Pinpoint the cell where the given text exists, returning its (x, y) midpoint coordinate. 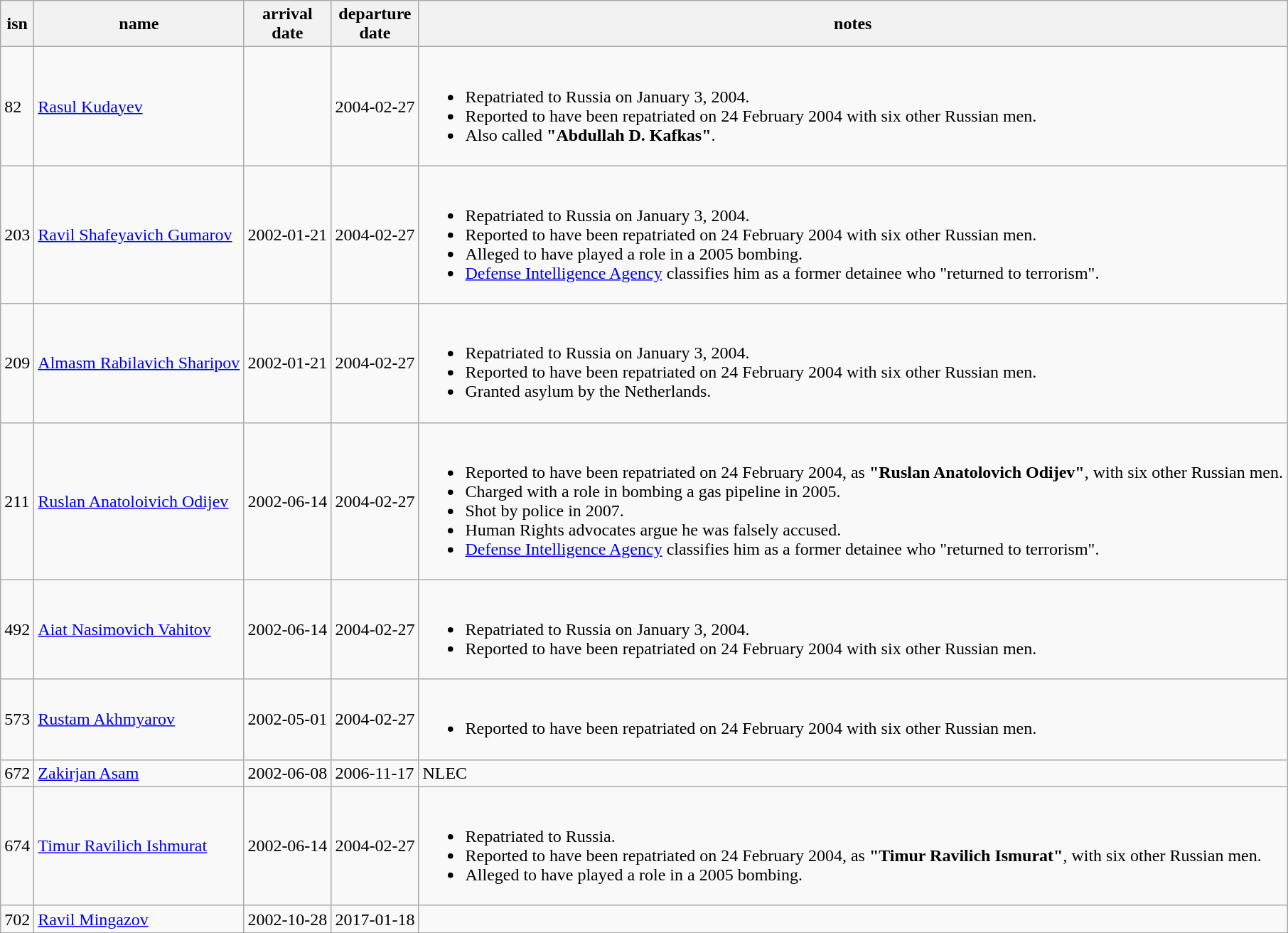
2002-10-28 (287, 919)
209 (17, 363)
2006-11-17 (375, 773)
Timur Ravilich Ishmurat (139, 846)
Repatriated to Russia on January 3, 2004.Reported to have been repatriated on 24 February 2004 with six other Russian men. (853, 629)
notes (853, 24)
211 (17, 501)
674 (17, 846)
Rustam Akhmyarov (139, 720)
672 (17, 773)
492 (17, 629)
Aiat Nasimovich Vahitov (139, 629)
Ravil Mingazov (139, 919)
arrivaldate (287, 24)
departuredate (375, 24)
203 (17, 235)
2002-06-08 (287, 773)
Almasm Rabilavich Sharipov (139, 363)
Ravil Shafeyavich Gumarov (139, 235)
name (139, 24)
NLEC (853, 773)
Zakirjan Asam (139, 773)
2017-01-18 (375, 919)
702 (17, 919)
Rasul Kudayev (139, 107)
Reported to have been repatriated on 24 February 2004 with six other Russian men. (853, 720)
isn (17, 24)
Ruslan Anatoloivich Odijev (139, 501)
82 (17, 107)
2002-05-01 (287, 720)
573 (17, 720)
